Return [X, Y] of the center of cell containing provided text 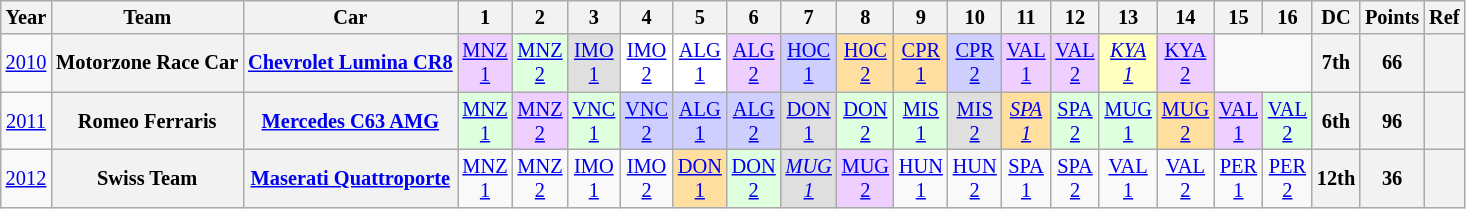
12th [1336, 178]
16 [1288, 17]
1 [486, 17]
Romeo Ferraris [147, 121]
PER2 [1288, 178]
15 [1238, 17]
VNC2 [646, 121]
VNC1 [594, 121]
36 [1392, 178]
HOC1 [809, 63]
4 [646, 17]
Car [350, 17]
Year [26, 17]
12 [1076, 17]
6th [1336, 121]
5 [700, 17]
9 [921, 17]
7th [1336, 63]
MIS1 [921, 121]
Motorzone Race Car [147, 63]
Team [147, 17]
HUN2 [975, 178]
PER1 [1238, 178]
13 [1128, 17]
14 [1186, 17]
Ref [1444, 17]
KYA1 [1128, 63]
HUN1 [921, 178]
DC [1336, 17]
Maserati Quattroporte [350, 178]
Points [1392, 17]
11 [1026, 17]
7 [809, 17]
6 [754, 17]
CPR2 [975, 63]
8 [866, 17]
2 [540, 17]
2010 [26, 63]
CPR1 [921, 63]
HOC2 [866, 63]
2012 [26, 178]
3 [594, 17]
MIS2 [975, 121]
KYA2 [1186, 63]
66 [1392, 63]
Swiss Team [147, 178]
Chevrolet Lumina CR8 [350, 63]
Mercedes C63 AMG [350, 121]
2011 [26, 121]
96 [1392, 121]
10 [975, 17]
